Determine the [x, y] coordinate at the center of the cell enclosing the given text.  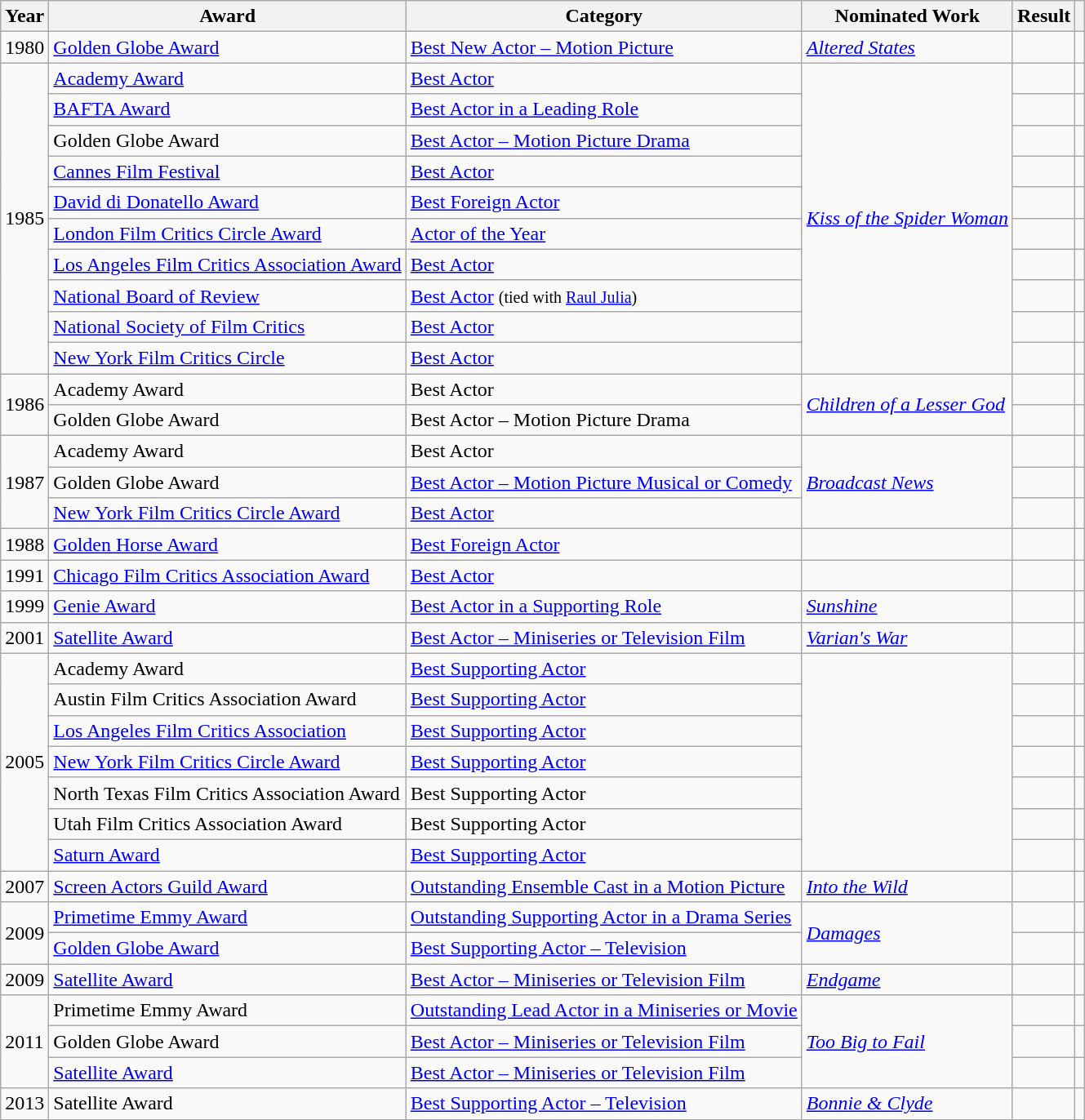
Kiss of the Spider Woman [907, 219]
New York Film Critics Circle [228, 358]
1999 [24, 607]
2001 [24, 638]
David di Donatello Award [228, 202]
Sunshine [907, 607]
1986 [24, 405]
2007 [24, 886]
Altered States [907, 47]
2011 [24, 1042]
Year [24, 16]
Varian's War [907, 638]
Best Actor in a Supporting Role [604, 607]
Too Big to Fail [907, 1042]
1980 [24, 47]
1988 [24, 544]
Best Actor (tied with Raul Julia) [604, 296]
1991 [24, 576]
2005 [24, 762]
Utah Film Critics Association Award [228, 824]
London Film Critics Circle Award [228, 233]
Result [1043, 16]
Outstanding Ensemble Cast in a Motion Picture [604, 886]
Broadcast News [907, 482]
Golden Horse Award [228, 544]
Best Actor – Motion Picture Musical or Comedy [604, 482]
Actor of the Year [604, 233]
Into the Wild [907, 886]
1985 [24, 219]
Best New Actor – Motion Picture [604, 47]
Austin Film Critics Association Award [228, 700]
Outstanding Lead Actor in a Miniseries or Movie [604, 1011]
Outstanding Supporting Actor in a Drama Series [604, 918]
Screen Actors Guild Award [228, 886]
North Texas Film Critics Association Award [228, 793]
National Board of Review [228, 296]
Damages [907, 933]
Category [604, 16]
1987 [24, 482]
Cannes Film Festival [228, 171]
Los Angeles Film Critics Association [228, 731]
Chicago Film Critics Association Award [228, 576]
Endgame [907, 980]
Bonnie & Clyde [907, 1104]
National Society of Film Critics [228, 327]
Saturn Award [228, 855]
Best Actor in a Leading Role [604, 109]
Children of a Lesser God [907, 405]
2013 [24, 1104]
Nominated Work [907, 16]
Award [228, 16]
Los Angeles Film Critics Association Award [228, 264]
Genie Award [228, 607]
BAFTA Award [228, 109]
